From the cell containing the given text, extract its center point as (x, y) coordinate. 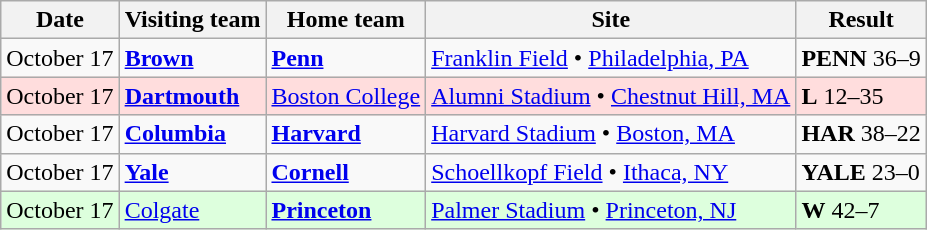
Visiting team (192, 20)
Penn (346, 58)
Cornell (346, 172)
Home team (346, 20)
Columbia (192, 134)
W 42–7 (861, 210)
HAR 38–22 (861, 134)
Harvard Stadium • Boston, MA (611, 134)
Brown (192, 58)
Harvard (346, 134)
Result (861, 20)
L 12–35 (861, 96)
Dartmouth (192, 96)
Princeton (346, 210)
Franklin Field • Philadelphia, PA (611, 58)
Yale (192, 172)
Date (60, 20)
Site (611, 20)
Schoellkopf Field • Ithaca, NY (611, 172)
Palmer Stadium • Princeton, NJ (611, 210)
Boston College (346, 96)
PENN 36–9 (861, 58)
YALE 23–0 (861, 172)
Colgate (192, 210)
Alumni Stadium • Chestnut Hill, MA (611, 96)
